Determine the [X, Y] coordinate at the center of the cell enclosing the given text.  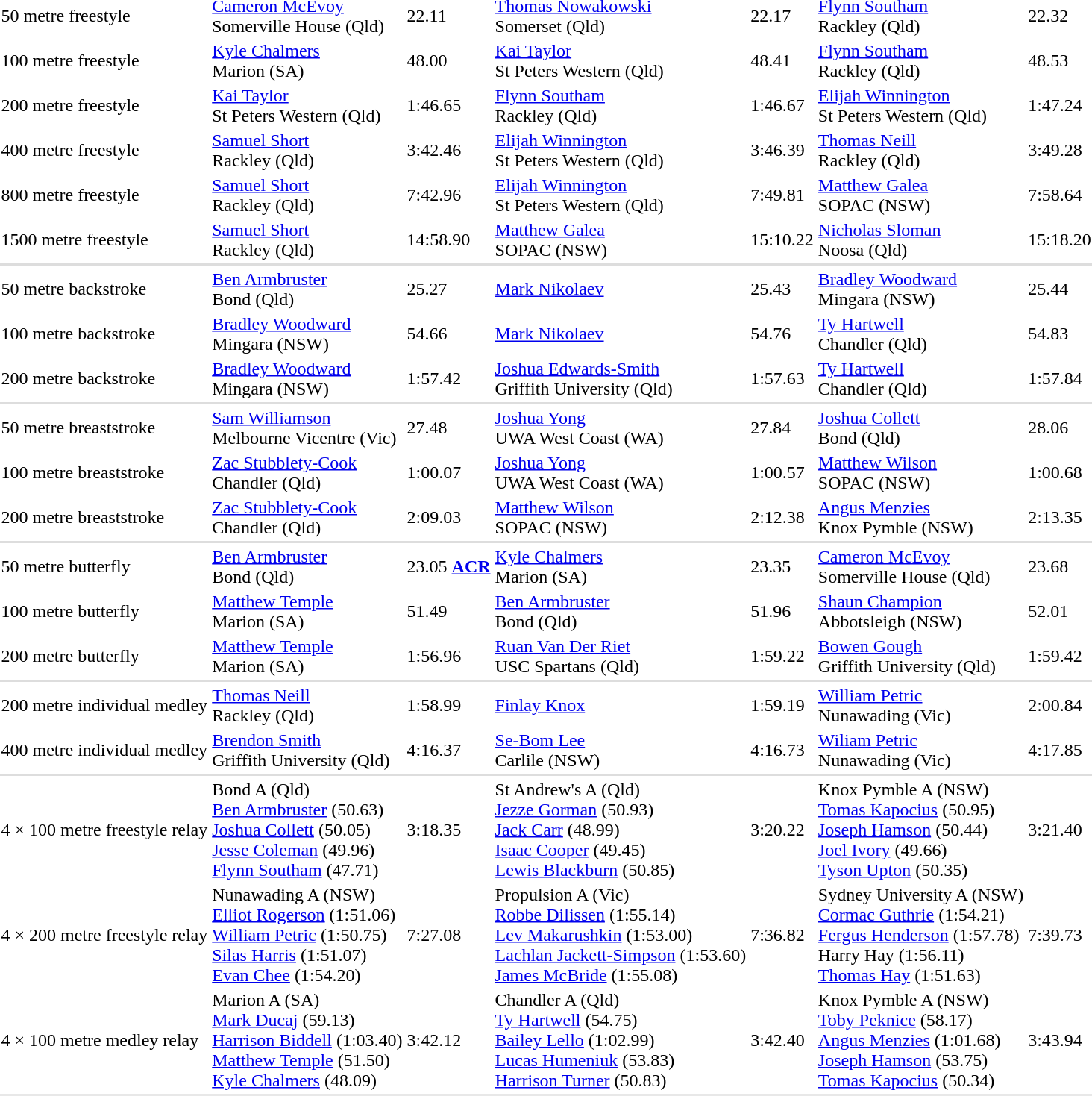
Cameron McEvoy Somerville House (Qld) [920, 567]
1:59.19 [782, 706]
54.76 [782, 334]
4 × 200 metre freestyle relay [104, 935]
51.49 [449, 612]
Nicholas Sloman Noosa (Qld) [920, 240]
Bond A (Qld) Ben Armbruster (50.63) Joshua Collett (50.05) Jesse Coleman (49.96) Flynn Southam (47.71) [307, 830]
Joshua Edwards-Smith Griffith University (Qld) [621, 379]
7:36.82 [782, 935]
Sam Williamson Melbourne Vicentre (Vic) [307, 428]
3:18.35 [449, 830]
1:00.57 [782, 473]
200 metre backstroke [104, 379]
4:16.37 [449, 751]
1:46.67 [782, 106]
50 metre breaststroke [104, 428]
15:10.22 [782, 240]
Wiliam Petric Nunawading (Vic) [920, 751]
Knox Pymble A (NSW) Toby Peknice (58.17) Angus Menzies (1:01.68) Joseph Hamson (53.75) Tomas Kapocius (50.34) [920, 1040]
Brendon Smith Griffith University (Qld) [307, 751]
25.27 [449, 289]
7:49.81 [782, 195]
1:58.99 [449, 706]
Knox Pymble A (NSW) Tomas Kapocius (50.95) Joseph Hamson (50.44) Joel Ivory (49.66) Tyson Upton (50.35) [920, 830]
1500 metre freestyle [104, 240]
William Petric Nunawading (Vic) [920, 706]
Joshua Collett Bond (Qld) [920, 428]
14:58.90 [449, 240]
23.35 [782, 567]
St Andrew's A (Qld) Jezze Gorman (50.93) Jack Carr (48.99) Isaac Cooper (49.45) Lewis Blackburn (50.85) [621, 830]
200 metre individual medley [104, 706]
400 metre freestyle [104, 151]
1:46.65 [449, 106]
3:20.22 [782, 830]
4 × 100 metre medley relay [104, 1040]
3:46.39 [782, 151]
Bowen Gough Griffith University (Qld) [920, 657]
3:42.40 [782, 1040]
4 × 100 metre freestyle relay [104, 830]
100 metre backstroke [104, 334]
1:59.22 [782, 657]
27.48 [449, 428]
27.84 [782, 428]
7:42.96 [449, 195]
3:42.12 [449, 1040]
Sydney University A (NSW) Cormac Guthrie (1:54.21) Fergus Henderson (1:57.78) Harry Hay (1:56.11) Thomas Hay (1:51.63) [920, 935]
100 metre butterfly [104, 612]
1:56.96 [449, 657]
7:27.08 [449, 935]
4:16.73 [782, 751]
54.66 [449, 334]
200 metre freestyle [104, 106]
51.96 [782, 612]
200 metre breaststroke [104, 518]
Marion A (SA) Mark Ducaj (59.13) Harrison Biddell (1:03.40) Matthew Temple (51.50) Kyle Chalmers (48.09) [307, 1040]
48.41 [782, 61]
3:42.46 [449, 151]
50 metre butterfly [104, 567]
Nunawading A (NSW) Elliot Rogerson (1:51.06) William Petric (1:50.75) Silas Harris (1:51.07) Evan Chee (1:54.20) [307, 935]
25.43 [782, 289]
Shaun Champion Abbotsleigh (NSW) [920, 612]
Ruan Van Der Riet USC Spartans (Qld) [621, 657]
2:12.38 [782, 518]
Finlay Knox [621, 706]
1:57.63 [782, 379]
Se-Bom Lee Carlile (NSW) [621, 751]
48.00 [449, 61]
1:57.42 [449, 379]
1:00.07 [449, 473]
2:09.03 [449, 518]
50 metre backstroke [104, 289]
200 metre butterfly [104, 657]
100 metre freestyle [104, 61]
Angus Menzies Knox Pymble (NSW) [920, 518]
Chandler A (Qld) Ty Hartwell (54.75) Bailey Lello (1:02.99) Lucas Humeniuk (53.83) Harrison Turner (50.83) [621, 1040]
400 metre individual medley [104, 751]
23.05 ACR [449, 567]
800 metre freestyle [104, 195]
100 metre breaststroke [104, 473]
Propulsion A (Vic) Robbe Dilissen (1:55.14) Lev Makarushkin (1:53.00) Lachlan Jackett-Simpson (1:53.60) James McBride (1:55.08) [621, 935]
